Provide the [X, Y] coordinate of the cell's center where the given text is located.  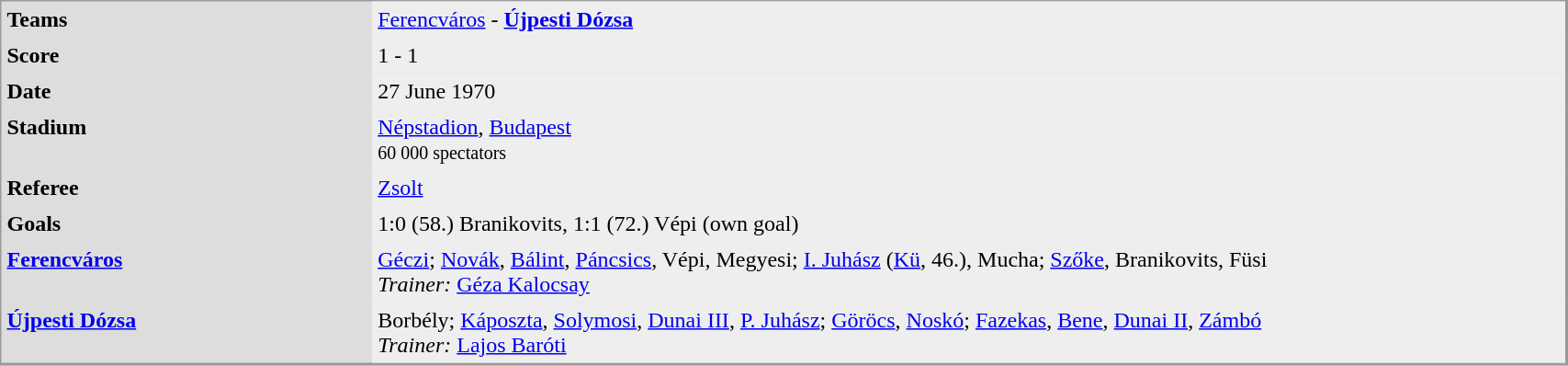
27 June 1970 [968, 92]
Borbély; Káposzta, Solymosi, Dunai III, P. Juhász; Göröcs, Noskó; Fazekas, Bene, Dunai II, Zámbó Trainer: Lajos Baróti [968, 332]
Score [187, 55]
Újpesti Dózsa [187, 332]
Ferencváros - Újpesti Dózsa [968, 20]
Ferencváros [187, 271]
Date [187, 92]
Zsolt [968, 188]
1:0 (58.) Branikovits, 1:1 (72.) Vépi (own goal) [968, 224]
Népstadion, Budapest60 000 spectators [968, 139]
1 - 1 [968, 55]
Goals [187, 224]
Géczi; Novák, Bálint, Páncsics, Vépi, Megyesi; I. Juhász (Kü, 46.), Mucha; Szőke, Branikovits, FüsiTrainer: Géza Kalocsay [968, 271]
Referee [187, 188]
Stadium [187, 139]
Teams [187, 20]
